Search for the cell housing the specified text and yield its (X, Y) center coordinate. 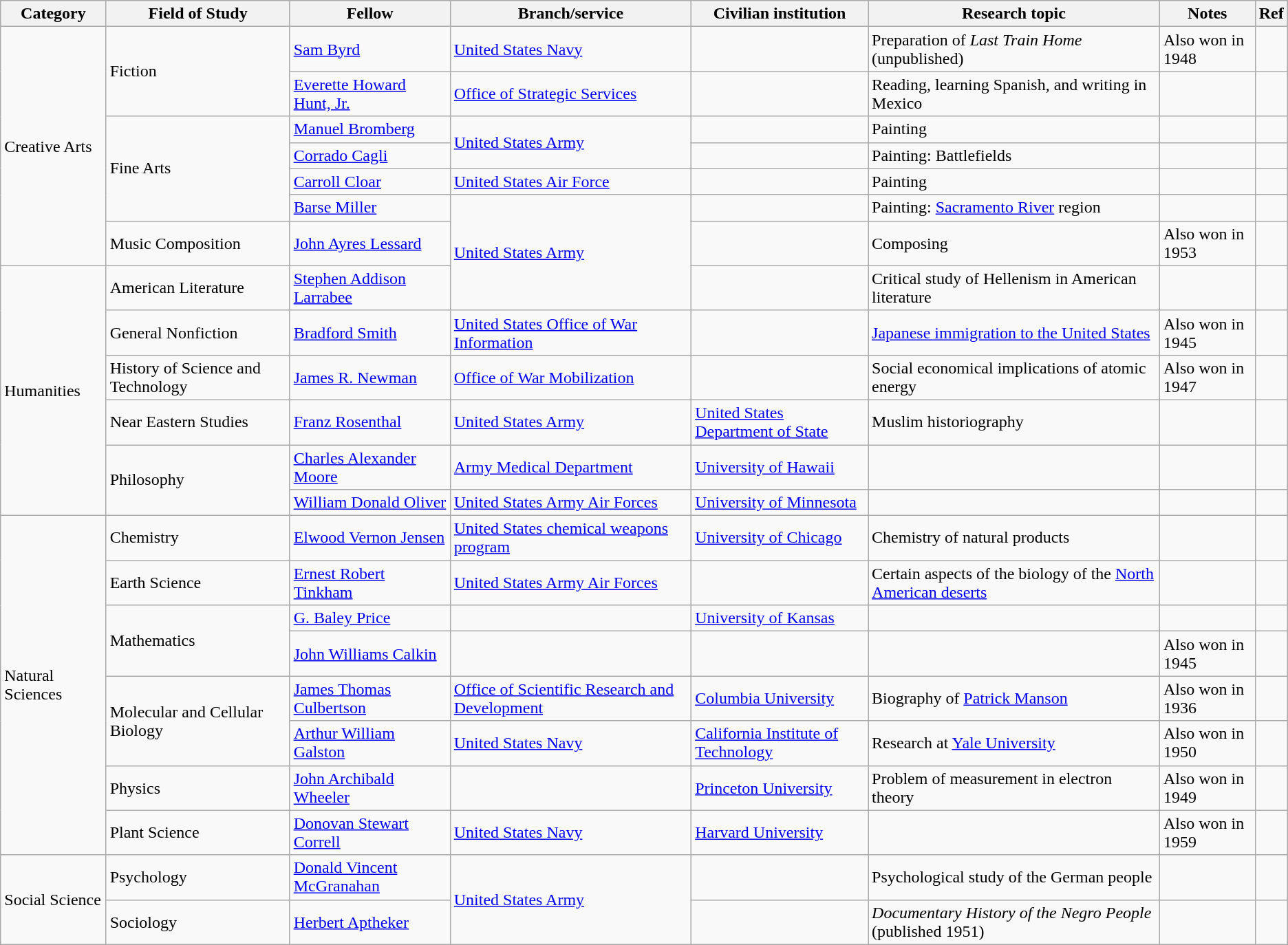
California Institute of Technology (780, 743)
Social economical implications of atomic energy (1014, 377)
Charles Alexander Moore (370, 466)
Also won in 1953 (1207, 243)
Music Composition (198, 243)
Near Eastern Studies (198, 422)
Branch/service (570, 14)
Critical study of Hellenism in American literature (1014, 287)
University of Kansas (780, 618)
Donald Vincent McGranahan (370, 878)
Composing (1014, 243)
Preparation of Last Train Home (unpublished) (1014, 50)
University of Hawaii (780, 466)
Chemistry (198, 538)
Donovan Stewart Correll (370, 832)
Research at Yale University (1014, 743)
Plant Science (198, 832)
Franz Rosenthal (370, 422)
Also won in 1949 (1207, 788)
Painting: Battlefields (1014, 155)
United States Office of War Information (570, 333)
Office of Scientific Research and Development (570, 699)
Humanities (54, 391)
Elwood Vernon Jensen (370, 538)
Philosophy (198, 480)
Certain aspects of the biology of the North American deserts (1014, 583)
Painting: Sacramento River region (1014, 208)
Also won in 1948 (1207, 50)
Molecular and Cellular Biology (198, 721)
Ref (1271, 14)
Harvard University (780, 832)
Muslim historiography (1014, 422)
History of Science and Technology (198, 377)
Reading, learning Spanish, and writing in Mexico (1014, 94)
James R. Newman (370, 377)
Physics (198, 788)
United States Department of State (780, 422)
Bradford Smith (370, 333)
General Nonfiction (198, 333)
Category (54, 14)
Office of Strategic Services (570, 94)
John Ayres Lessard (370, 243)
Fine Arts (198, 169)
Princeton University (780, 788)
Problem of measurement in electron theory (1014, 788)
Social Science (54, 900)
Arthur William Galston (370, 743)
United States Air Force (570, 182)
Sociology (198, 922)
Ernest Robert Tinkham (370, 583)
Herbert Aptheker (370, 922)
United States chemical weapons program (570, 538)
Columbia University (780, 699)
Psychological study of the German people (1014, 878)
Also won in 1959 (1207, 832)
Stephen Addison Larrabee (370, 287)
Corrado Cagli (370, 155)
Earth Science (198, 583)
Fiction (198, 72)
Natural Sciences (54, 686)
James Thomas Culbertson (370, 699)
William Donald Oliver (370, 503)
Biography of Patrick Manson (1014, 699)
Sam Byrd (370, 50)
Manuel Bromberg (370, 129)
Field of Study (198, 14)
Chemistry of natural products (1014, 538)
John Archibald Wheeler (370, 788)
Documentary History of the Negro People (published 1951) (1014, 922)
Carroll Cloar (370, 182)
Also won in 1947 (1207, 377)
Office of War Mobilization (570, 377)
Notes (1207, 14)
Fellow (370, 14)
Everette Howard Hunt, Jr. (370, 94)
Japanese immigration to the United States (1014, 333)
Research topic (1014, 14)
G. Baley Price (370, 618)
University of Chicago (780, 538)
American Literature (198, 287)
University of Minnesota (780, 503)
John Williams Calkin (370, 653)
Also won in 1950 (1207, 743)
Also won in 1936 (1207, 699)
Army Medical Department (570, 466)
Creative Arts (54, 146)
Civilian institution (780, 14)
Barse Miller (370, 208)
Mathematics (198, 641)
Psychology (198, 878)
